Determine the [X, Y] coordinate at the center of the cell enclosing the given text.  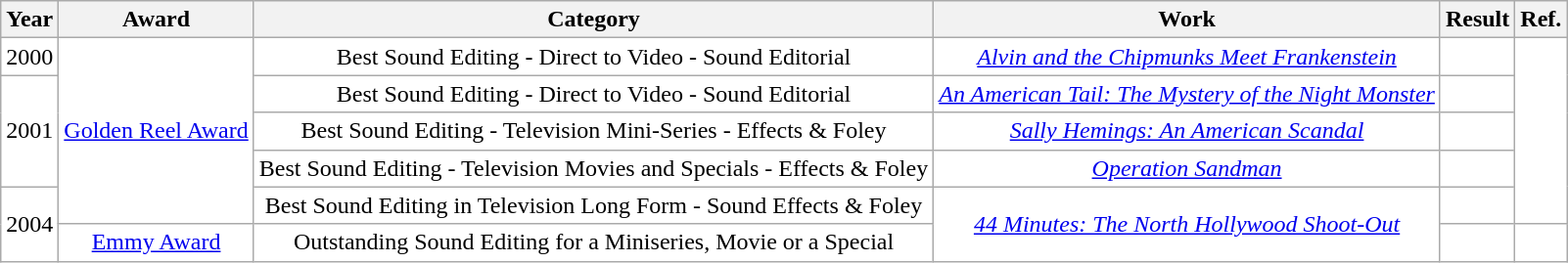
Operation Sandman [1187, 168]
Best Sound Editing - Television Movies and Specials - Effects & Foley [593, 168]
Work [1187, 20]
Emmy Award [157, 242]
Best Sound Editing in Television Long Form - Sound Effects & Foley [593, 205]
Outstanding Sound Editing for a Miniseries, Movie or a Special [593, 242]
Sally Hemings: An American Scandal [1187, 131]
Award [157, 20]
An American Tail: The Mystery of the Night Monster [1187, 94]
Alvin and the Chipmunks Meet Frankenstein [1187, 57]
2004 [29, 224]
Category [593, 20]
2001 [29, 131]
2000 [29, 57]
Best Sound Editing - Television Mini-Series - Effects & Foley [593, 131]
Year [29, 20]
Result [1477, 20]
Golden Reel Award [157, 131]
Ref. [1541, 20]
44 Minutes: The North Hollywood Shoot-Out [1187, 224]
